Pinpoint the cell where the given text exists, returning its (x, y) midpoint coordinate. 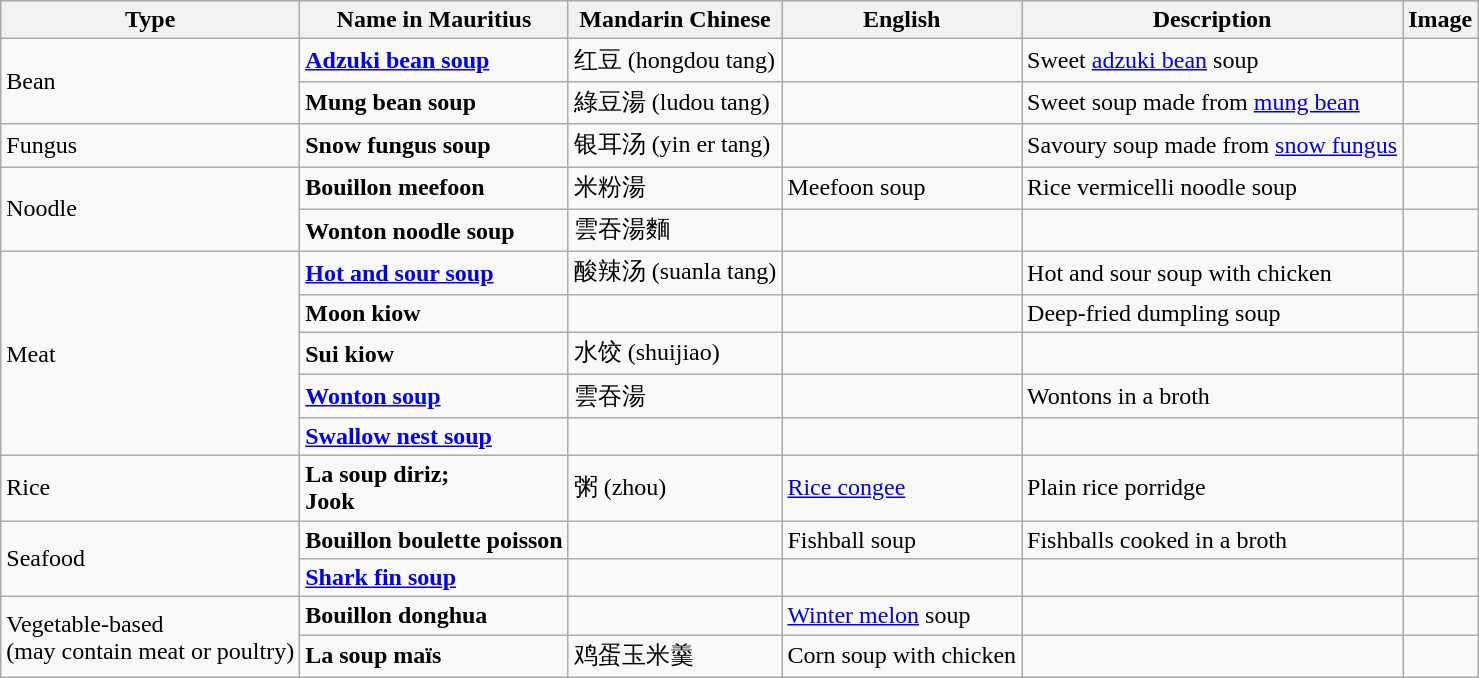
La soup diriz;Jook (434, 488)
Sweet soup made from mung bean (1212, 102)
Mandarin Chinese (675, 20)
Rice vermicelli noodle soup (1212, 188)
Rice (150, 488)
Fishball soup (902, 539)
Hot and sour soup with chicken (1212, 274)
水饺 (shuijiao) (675, 354)
Type (150, 20)
Description (1212, 20)
Hot and sour soup (434, 274)
Plain rice porridge (1212, 488)
Image (1440, 20)
银耳汤 (yin er tang) (675, 146)
Sweet adzuki bean soup (1212, 60)
Bouillon boulette poisson (434, 539)
Wontons in a broth (1212, 396)
Bouillon donghua (434, 616)
English (902, 20)
綠豆湯 (ludou tang) (675, 102)
Seafood (150, 558)
雲吞湯 (675, 396)
Deep-fried dumpling soup (1212, 313)
Wonton noodle soup (434, 230)
Meat (150, 354)
Bouillon meefoon (434, 188)
Shark fin soup (434, 578)
红豆 (hongdou tang) (675, 60)
Vegetable-based (may contain meat or poultry) (150, 638)
Bean (150, 82)
雲吞湯麵 (675, 230)
Swallow nest soup (434, 436)
Savoury soup made from snow fungus (1212, 146)
La soup maïs (434, 656)
鸡蛋玉米羹 (675, 656)
粥 (zhou) (675, 488)
Fungus (150, 146)
Noodle (150, 208)
Fishballs cooked in a broth (1212, 539)
米粉湯 (675, 188)
Sui kiow (434, 354)
酸辣汤 (suanla tang) (675, 274)
Adzuki bean soup (434, 60)
Moon kiow (434, 313)
Snow fungus soup (434, 146)
Rice congee (902, 488)
Meefoon soup (902, 188)
Mung bean soup (434, 102)
Corn soup with chicken (902, 656)
Winter melon soup (902, 616)
Wonton soup (434, 396)
Name in Mauritius (434, 20)
